Capture the cell that displays the provided text and extract its [x, y] central coordinate. 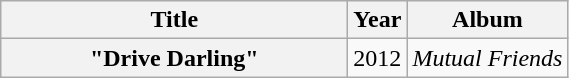
"Drive Darling" [174, 58]
2012 [378, 58]
Year [378, 20]
Mutual Friends [488, 58]
Album [488, 20]
Title [174, 20]
